Find where the given text appears and provide that cell's center as (x, y) coordinate. 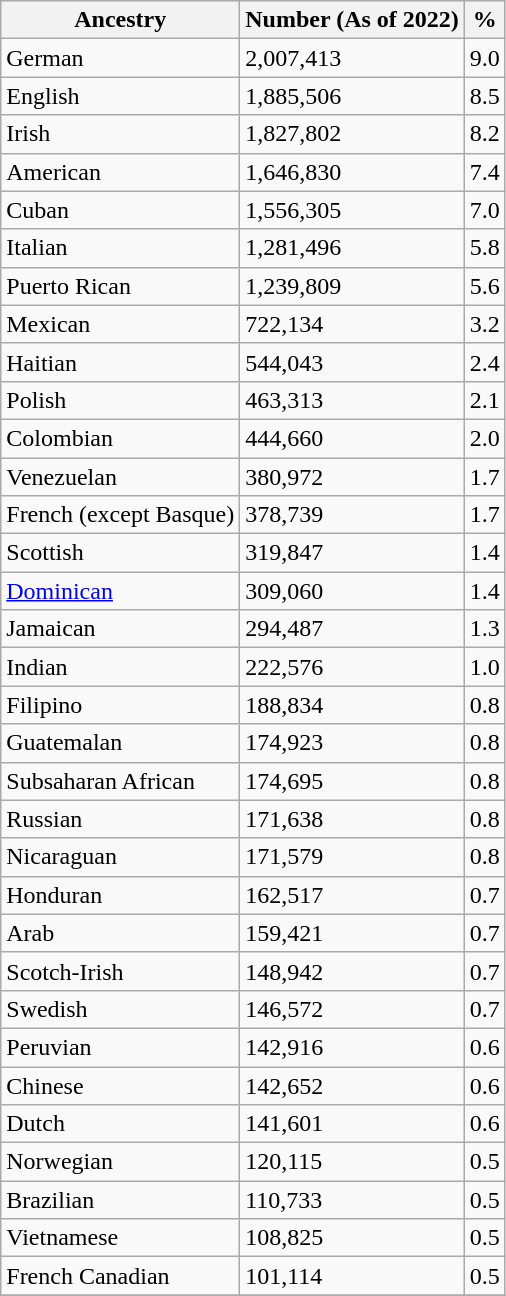
Colombian (120, 438)
174,695 (352, 781)
Norwegian (120, 1162)
Scottish (120, 553)
544,043 (352, 362)
444,660 (352, 438)
2.1 (484, 400)
2,007,413 (352, 58)
1,827,802 (352, 134)
159,421 (352, 933)
Dutch (120, 1124)
142,916 (352, 1047)
French Canadian (120, 1276)
American (120, 172)
1,646,830 (352, 172)
108,825 (352, 1238)
German (120, 58)
Italian (120, 248)
Brazilian (120, 1200)
174,923 (352, 743)
Cuban (120, 210)
1,885,506 (352, 96)
Indian (120, 667)
2.0 (484, 438)
1,281,496 (352, 248)
309,060 (352, 591)
Irish (120, 134)
English (120, 96)
1.3 (484, 629)
Subsaharan African (120, 781)
Honduran (120, 895)
171,579 (352, 857)
3.2 (484, 324)
294,487 (352, 629)
Number (As of 2022) (352, 20)
1,556,305 (352, 210)
7.0 (484, 210)
Filipino (120, 705)
Haitian (120, 362)
110,733 (352, 1200)
Polish (120, 400)
101,114 (352, 1276)
171,638 (352, 819)
8.5 (484, 96)
146,572 (352, 1009)
162,517 (352, 895)
Russian (120, 819)
7.4 (484, 172)
380,972 (352, 477)
% (484, 20)
1.0 (484, 667)
5.6 (484, 286)
120,115 (352, 1162)
5.8 (484, 248)
Ancestry (120, 20)
9.0 (484, 58)
Dominican (120, 591)
Vietnamese (120, 1238)
222,576 (352, 667)
141,601 (352, 1124)
2.4 (484, 362)
Chinese (120, 1085)
Venezuelan (120, 477)
Guatemalan (120, 743)
722,134 (352, 324)
Jamaican (120, 629)
1,239,809 (352, 286)
Arab (120, 933)
148,942 (352, 971)
Swedish (120, 1009)
Nicaraguan (120, 857)
378,739 (352, 515)
8.2 (484, 134)
Scotch-Irish (120, 971)
463,313 (352, 400)
Puerto Rican (120, 286)
142,652 (352, 1085)
Peruvian (120, 1047)
French (except Basque) (120, 515)
319,847 (352, 553)
Mexican (120, 324)
188,834 (352, 705)
